Output the [X, Y] coordinate of the center of the cell containing the given text.  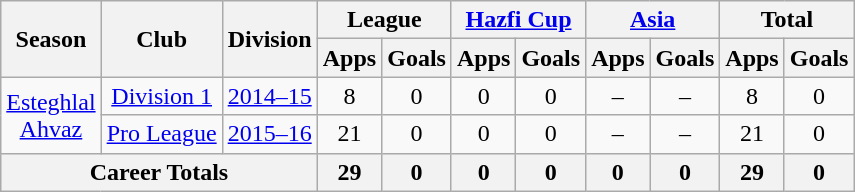
Division 1 [162, 96]
Career Totals [159, 172]
2015–16 [270, 134]
Pro League [162, 134]
Total [787, 20]
Club [162, 39]
Hazfi Cup [518, 20]
Asia [653, 20]
Season [51, 39]
Division [270, 39]
2014–15 [270, 96]
League [384, 20]
EsteghlalAhvaz [51, 115]
